Extract the [x, y] coordinate from the center of the cell holding the provided text.  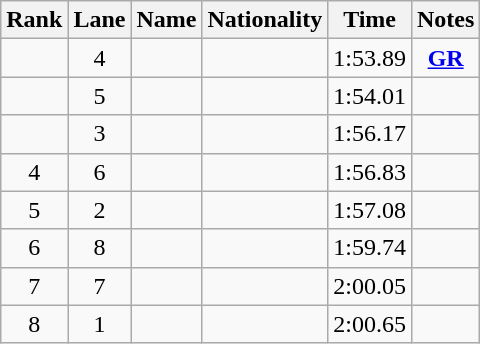
1:56.17 [370, 134]
Notes [445, 20]
1:56.83 [370, 172]
1 [100, 324]
GR [445, 58]
Name [166, 20]
1:59.74 [370, 248]
Nationality [265, 20]
1:53.89 [370, 58]
Lane [100, 20]
2:00.05 [370, 286]
Rank [34, 20]
3 [100, 134]
1:54.01 [370, 96]
2 [100, 210]
1:57.08 [370, 210]
Time [370, 20]
2:00.65 [370, 324]
